Identify which cell holds the provided text, then report its (X, Y) central coordinate. 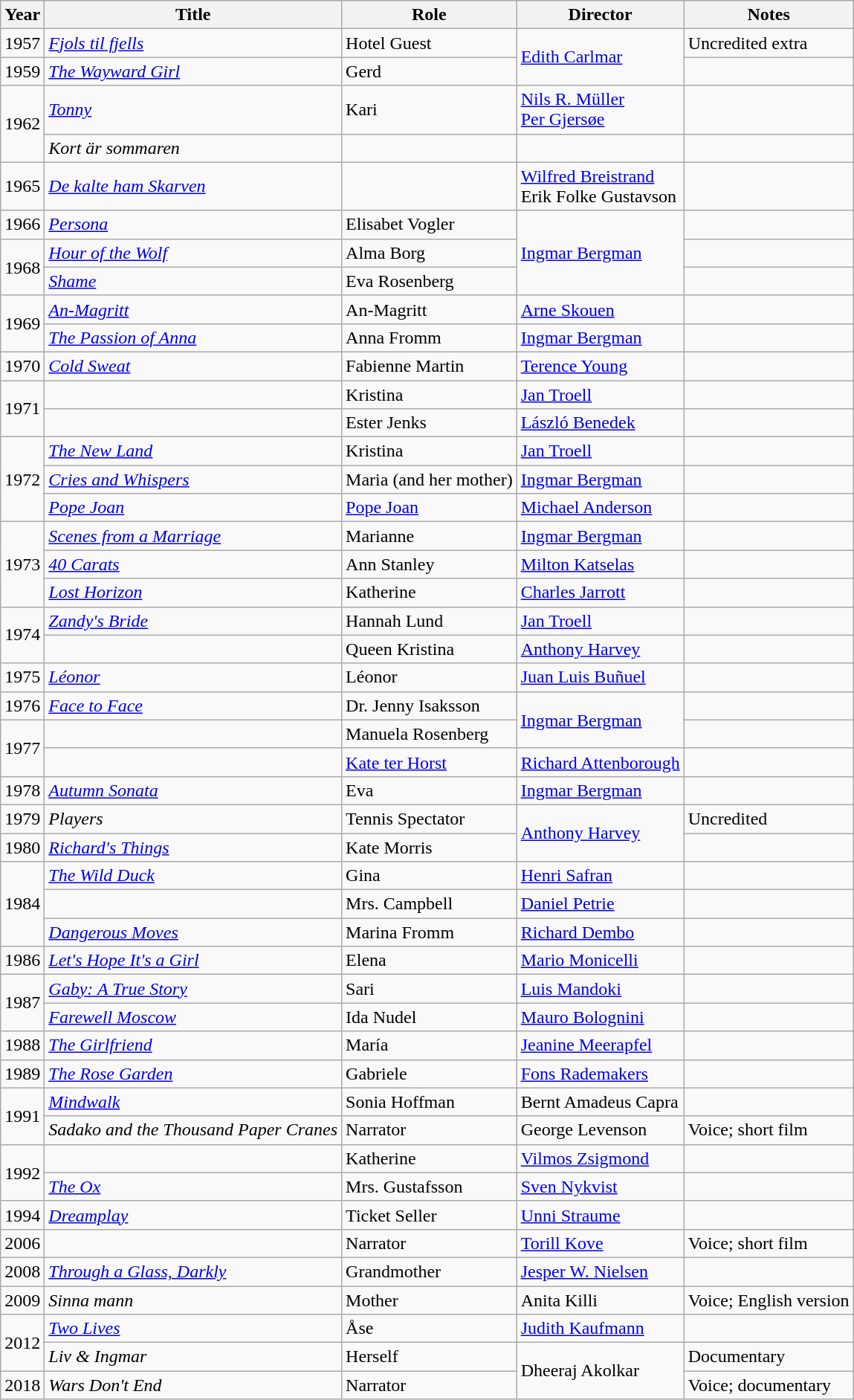
1989 (22, 1074)
Richard Dembo (601, 932)
Richard's Things (193, 847)
Ann Stanley (430, 564)
1974 (22, 635)
1976 (22, 706)
Tonny (193, 110)
Richard Attenborough (601, 762)
Title (193, 15)
1975 (22, 677)
Persona (193, 225)
1992 (22, 1172)
Through a Glass, Darkly (193, 1271)
2018 (22, 1385)
Grandmother (430, 1271)
1979 (22, 819)
Autumn Sonata (193, 790)
2012 (22, 1343)
Edith Carlmar (601, 57)
Year (22, 15)
Anita Killi (601, 1300)
Cries and Whispers (193, 480)
Mother (430, 1300)
Daniel Petrie (601, 904)
1972 (22, 480)
Dheeraj Akolkar (601, 1371)
Manuela Rosenberg (430, 734)
Mrs. Campbell (430, 904)
Terence Young (601, 366)
Milton Katselas (601, 564)
Henri Safran (601, 876)
The Wayward Girl (193, 71)
Mauro Bolognini (601, 1017)
Sinna mann (193, 1300)
Wars Don't End (193, 1385)
Vilmos Zsigmond (601, 1158)
Voice; documentary (769, 1385)
Wilfred Breistrand Erik Folke Gustavson (601, 186)
1994 (22, 1215)
1978 (22, 790)
Dr. Jenny Isaksson (430, 706)
Charles Jarrott (601, 593)
Eva (430, 790)
Players (193, 819)
Marianne (430, 536)
Fabienne Martin (430, 366)
Director (601, 15)
Shame (193, 281)
Judith Kaufmann (601, 1329)
2006 (22, 1243)
The Passion of Anna (193, 338)
1959 (22, 71)
Farewell Moscow (193, 1017)
The New Land (193, 451)
Mindwalk (193, 1102)
Dangerous Moves (193, 932)
Juan Luis Buñuel (601, 677)
2008 (22, 1271)
Kari (430, 110)
Role (430, 15)
Face to Face (193, 706)
Maria (and her mother) (430, 480)
The Girlfriend (193, 1045)
Queen Kristina (430, 649)
Hour of the Wolf (193, 253)
1962 (22, 123)
Ida Nudel (430, 1017)
Elisabet Vogler (430, 225)
Gerd (430, 71)
Unni Straume (601, 1215)
Kort är sommaren (193, 148)
1980 (22, 847)
1991 (22, 1116)
Hannah Lund (430, 621)
Marina Fromm (430, 932)
Herself (430, 1357)
2009 (22, 1300)
Anna Fromm (430, 338)
Eva Rosenberg (430, 281)
The Rose Garden (193, 1074)
Sari (430, 989)
Hotel Guest (430, 43)
Jesper W. Nielsen (601, 1271)
Two Lives (193, 1329)
Jeanine Meerapfel (601, 1045)
Let's Hope It's a Girl (193, 961)
Uncredited (769, 819)
40 Carats (193, 564)
Dreamplay (193, 1215)
Kate ter Horst (430, 762)
Mario Monicelli (601, 961)
Gabriele (430, 1074)
Uncredited extra (769, 43)
The Wild Duck (193, 876)
Gina (430, 876)
Liv & Ingmar (193, 1357)
George Levenson (601, 1130)
Voice; English version (769, 1300)
1971 (22, 409)
Arne Skouen (601, 309)
1988 (22, 1045)
Alma Borg (430, 253)
Documentary (769, 1357)
The Ox (193, 1187)
1969 (22, 323)
1966 (22, 225)
Fjols til fjells (193, 43)
Luis Mandoki (601, 989)
Sven Nykvist (601, 1187)
1984 (22, 904)
1987 (22, 1003)
Zandy's Bride (193, 621)
Ticket Seller (430, 1215)
1977 (22, 748)
Scenes from a Marriage (193, 536)
Notes (769, 15)
1968 (22, 267)
Sonia Hoffman (430, 1102)
László Benedek (601, 423)
Mrs. Gustafsson (430, 1187)
Kate Morris (430, 847)
Lost Horizon (193, 593)
1970 (22, 366)
Michael Anderson (601, 508)
1957 (22, 43)
Bernt Amadeus Capra (601, 1102)
Cold Sweat (193, 366)
Nils R. Müller Per Gjersøe (601, 110)
1973 (22, 564)
Sadako and the Thousand Paper Cranes (193, 1130)
1965 (22, 186)
Tennis Spectator (430, 819)
Elena (430, 961)
Åse (430, 1329)
Torill Kove (601, 1243)
De kalte ham Skarven (193, 186)
María (430, 1045)
1986 (22, 961)
Fons Rademakers (601, 1074)
Ester Jenks (430, 423)
Gaby: A True Story (193, 989)
